Search for the cell housing the specified text and yield its [x, y] center coordinate. 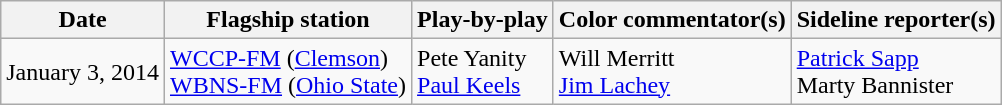
Will MerrittJim Lachey [672, 72]
Flagship station [288, 20]
Date [83, 20]
WCCP-FM (Clemson)WBNS-FM (Ohio State) [288, 72]
Color commentator(s) [672, 20]
January 3, 2014 [83, 72]
Patrick SappMarty Bannister [896, 72]
Sideline reporter(s) [896, 20]
Pete YanityPaul Keels [483, 72]
Play-by-play [483, 20]
